Detect which cell encompasses the target text, then output its [X, Y] center coordinate. 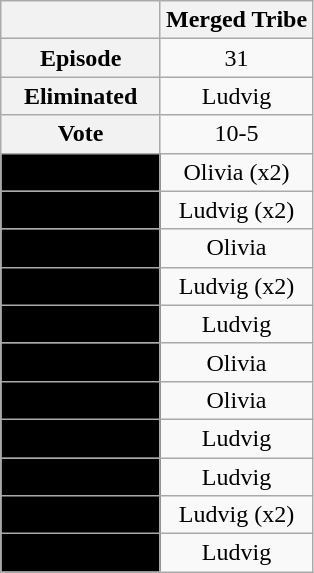
Eliminated [81, 96]
Olivia (x2) [236, 172]
Dennis [81, 286]
Johanna [81, 362]
Rickard [81, 477]
Vote [81, 134]
Joanna [81, 324]
10-5 [236, 134]
William [81, 515]
Blood Revenge [81, 553]
Episode [81, 58]
31 [236, 58]
Andreas [81, 172]
Annica [81, 210]
Merged Tribe [236, 20]
Annki [81, 248]
